Identify which cell holds the provided text, then report its [x, y] central coordinate. 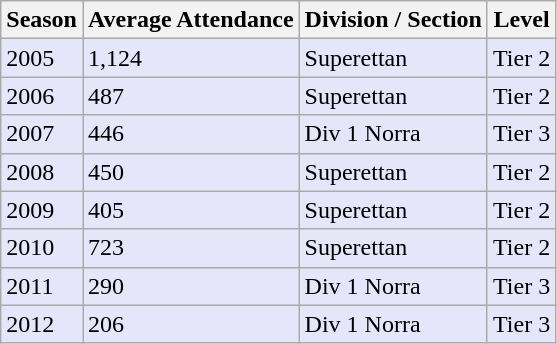
2006 [42, 96]
2005 [42, 58]
2011 [42, 286]
Level [521, 20]
290 [190, 286]
723 [190, 248]
2010 [42, 248]
1,124 [190, 58]
405 [190, 210]
487 [190, 96]
Division / Section [393, 20]
2008 [42, 172]
206 [190, 324]
446 [190, 134]
Average Attendance [190, 20]
2007 [42, 134]
2012 [42, 324]
2009 [42, 210]
Season [42, 20]
450 [190, 172]
